Identify which cell holds the provided text, then report its (x, y) central coordinate. 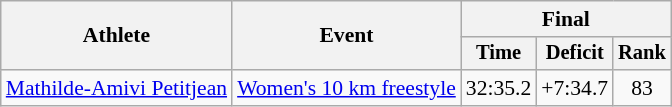
Mathilde-Amivi Petitjean (116, 88)
Women's 10 km freestyle (346, 88)
Final (566, 19)
Athlete (116, 36)
Rank (642, 54)
83 (642, 88)
Event (346, 36)
+7:34.7 (574, 88)
32:35.2 (498, 88)
Time (498, 54)
Deficit (574, 54)
